Search for the cell housing the specified text and yield its (X, Y) center coordinate. 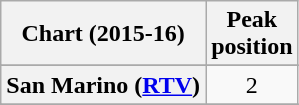
Peakposition (252, 34)
2 (252, 85)
San Marino (RTV) (104, 85)
Chart (2015-16) (104, 34)
